Scan for the cell matching the given text and deliver its (X, Y) coordinate at center. 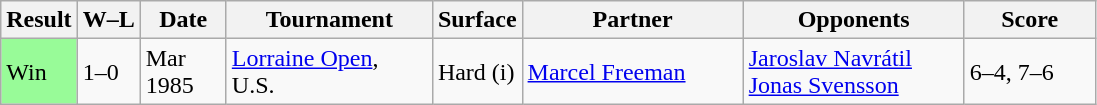
W–L (108, 20)
Partner (632, 20)
Opponents (854, 20)
Marcel Freeman (632, 72)
Date (183, 20)
1–0 (108, 72)
Lorraine Open, U.S. (329, 72)
Win (39, 72)
6–4, 7–6 (1030, 72)
Score (1030, 20)
Result (39, 20)
Hard (i) (477, 72)
Mar 1985 (183, 72)
Jaroslav Navrátil Jonas Svensson (854, 72)
Surface (477, 20)
Tournament (329, 20)
